Return (x, y) of the center of cell containing provided text 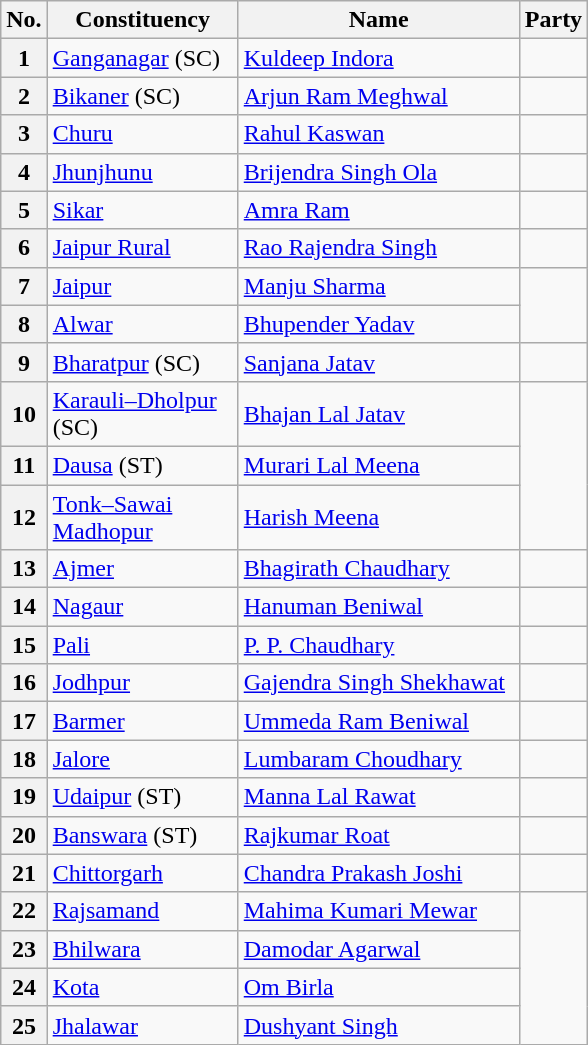
Karauli–Dholpur (SC) (142, 414)
Sikar (142, 210)
Churu (142, 134)
Kuldeep Indora (378, 58)
6 (24, 248)
Nagaur (142, 607)
Om Birla (378, 987)
2 (24, 96)
Brijendra Singh Ola (378, 172)
Amra Ram (378, 210)
Tonk–Sawai Madhopur (142, 516)
Bikaner (SC) (142, 96)
No. (24, 20)
13 (24, 569)
Chandra Prakash Joshi (378, 873)
Banswara (ST) (142, 835)
Hanuman Beniwal (378, 607)
Manna Lal Rawat (378, 797)
24 (24, 987)
Dausa (ST) (142, 465)
Sanjana Jatav (378, 362)
Mahima Kumari Mewar (378, 911)
Constituency (142, 20)
Bhajan Lal Jatav (378, 414)
Name (378, 20)
Alwar (142, 324)
Rao Rajendra Singh (378, 248)
25 (24, 1025)
7 (24, 286)
Rahul Kaswan (378, 134)
Rajsamand (142, 911)
5 (24, 210)
Jhunjhunu (142, 172)
Bhilwara (142, 949)
Murari Lal Meena (378, 465)
Chittorgarh (142, 873)
Lumbaram Choudhary (378, 759)
15 (24, 645)
Udaipur (ST) (142, 797)
Arjun Ram Meghwal (378, 96)
12 (24, 516)
Ajmer (142, 569)
21 (24, 873)
Jodhpur (142, 683)
Pali (142, 645)
10 (24, 414)
Bharatpur (SC) (142, 362)
Dushyant Singh (378, 1025)
8 (24, 324)
Ganganagar (SC) (142, 58)
19 (24, 797)
P. P. Chaudhary (378, 645)
22 (24, 911)
Bhupender Yadav (378, 324)
4 (24, 172)
Rajkumar Roat (378, 835)
18 (24, 759)
Kota (142, 987)
20 (24, 835)
Harish Meena (378, 516)
Jalore (142, 759)
11 (24, 465)
Gajendra Singh Shekhawat (378, 683)
14 (24, 607)
1 (24, 58)
Damodar Agarwal (378, 949)
Bhagirath Chaudhary (378, 569)
9 (24, 362)
16 (24, 683)
Jaipur (142, 286)
Barmer (142, 721)
Jaipur Rural (142, 248)
Manju Sharma (378, 286)
3 (24, 134)
Ummeda Ram Beniwal (378, 721)
23 (24, 949)
Jhalawar (142, 1025)
Party (553, 20)
17 (24, 721)
